Identify which cell holds the provided text, then report its [X, Y] central coordinate. 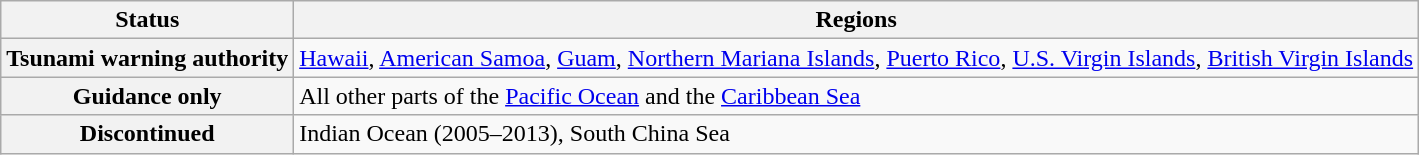
Tsunami warning authority [148, 58]
Hawaii, American Samoa, Guam, Northern Mariana Islands, Puerto Rico, U.S. Virgin Islands, British Virgin Islands [856, 58]
All other parts of the Pacific Ocean and the Caribbean Sea [856, 96]
Indian Ocean (2005–2013), South China Sea [856, 134]
Guidance only [148, 96]
Status [148, 20]
Discontinued [148, 134]
Regions [856, 20]
